Identify which cell holds the provided text, then report its [x, y] central coordinate. 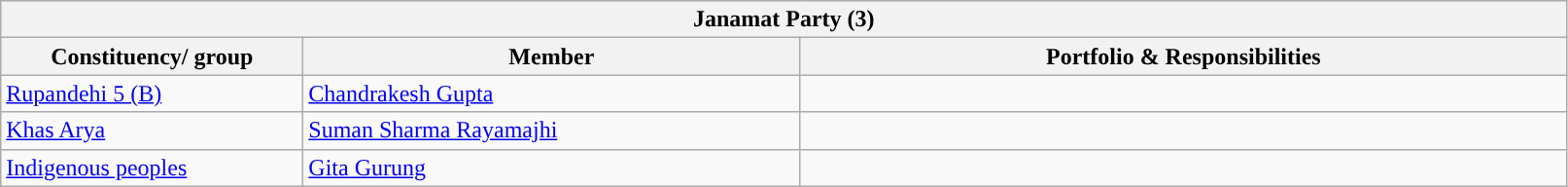
Gita Gurung [552, 168]
Member [552, 56]
Portfolio & Responsibilities [1184, 56]
Indigenous peoples [152, 168]
Rupandehi 5 (B) [152, 93]
Khas Arya [152, 131]
Constituency/ group [152, 56]
Chandrakesh Gupta [552, 93]
Janamat Party (3) [784, 19]
Suman Sharma Rayamajhi [552, 131]
